Search for the cell housing the specified text and yield its [X, Y] center coordinate. 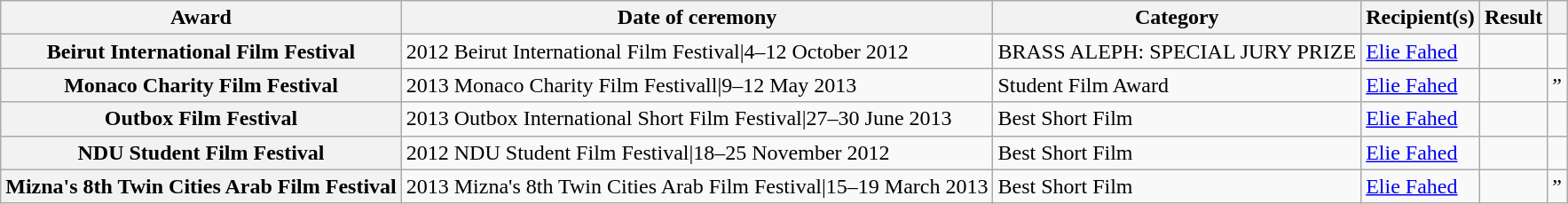
2013 Mizna's 8th Twin Cities Arab Film Festival|15–19 March 2013 [697, 186]
Mizna's 8th Twin Cities Arab Film Festival [201, 186]
Result [1513, 18]
2012 NDU Student Film Festival|18–25 November 2012 [697, 153]
2013 Monaco Charity Film Festivall|9–12 May 2013 [697, 85]
Monaco Charity Film Festival [201, 85]
Category [1177, 18]
Recipient(s) [1421, 18]
Award [201, 18]
2012 Beirut International Film Festival|4–12 October 2012 [697, 51]
2013 Outbox International Short Film Festival|27–30 June 2013 [697, 119]
Student Film Award [1177, 85]
Date of ceremony [697, 18]
BRASS ALEPH: SPECIAL JURY PRIZE [1177, 51]
Outbox Film Festival [201, 119]
Beirut International Film Festival [201, 51]
NDU Student Film Festival [201, 153]
